Identify which cell holds the provided text, then report its [x, y] central coordinate. 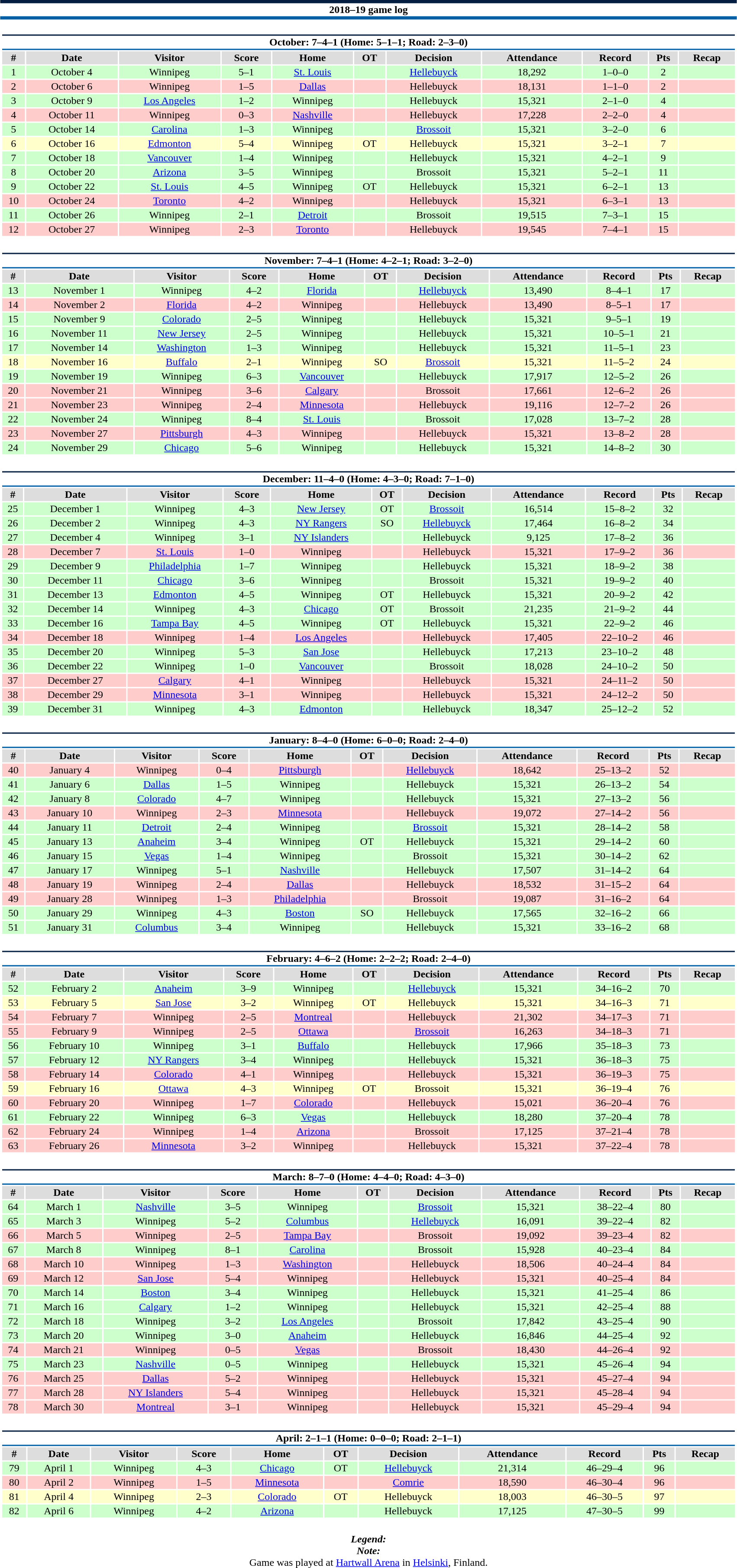
31–16–2 [613, 899]
16 [13, 333]
January 10 [69, 813]
51 [13, 928]
21,314 [512, 1468]
November: 7–4–1 (Home: 4–2–1; Road: 3–2–0) [368, 261]
21,235 [539, 609]
59 [13, 1089]
32–16–2 [613, 913]
17–8–2 [620, 538]
20–9–2 [620, 595]
February 10 [74, 1045]
10 [13, 201]
3–2–0 [616, 130]
February 5 [74, 1003]
15,021 [528, 1103]
March 28 [64, 1393]
27–14–2 [613, 813]
17,917 [538, 377]
69 [13, 1279]
53 [13, 1003]
February: 4–6–2 (Home: 2–2–2; Road: 2–4–0) [368, 958]
17,966 [528, 1045]
13–7–2 [619, 419]
December 29 [75, 695]
January 11 [69, 827]
17,228 [532, 115]
19,515 [532, 215]
October: 7–4–1 (Home: 5–1–1; Road: 2–3–0) [368, 42]
20 [13, 390]
April: 2–1–1 (Home: 0–0–0; Road: 2–1–1) [368, 1438]
January 13 [69, 842]
2–1–0 [616, 101]
26–13–2 [613, 785]
November 24 [79, 419]
45–26–4 [615, 1364]
18,347 [539, 709]
January 19 [69, 884]
9–5–1 [619, 319]
March 25 [64, 1378]
17,507 [527, 870]
28–14–2 [613, 827]
February 14 [74, 1074]
3–2–1 [616, 143]
41 [13, 785]
March 12 [64, 1279]
November 21 [79, 390]
8–5–1 [619, 305]
47 [13, 870]
34–18–3 [614, 1032]
10–5–1 [619, 333]
December 22 [75, 666]
31 [13, 595]
35–18–3 [614, 1045]
2018–19 game log [368, 10]
5–6 [254, 448]
December 9 [75, 566]
17,565 [527, 913]
January 31 [69, 928]
January 15 [69, 856]
16,846 [530, 1336]
79 [14, 1468]
19,072 [527, 813]
5–2–1 [616, 172]
January 17 [69, 870]
February 16 [74, 1089]
39 [13, 709]
16,514 [539, 509]
14–8–2 [619, 448]
February 24 [74, 1131]
67 [13, 1250]
Comrie [408, 1482]
18,003 [512, 1497]
December 7 [75, 552]
October 22 [72, 187]
37–20–4 [614, 1117]
18–9–2 [620, 566]
18,506 [530, 1264]
45–29–4 [615, 1407]
October 9 [72, 101]
39–23–4 [615, 1235]
0–3 [247, 115]
25 [13, 509]
8 [13, 172]
18,292 [532, 72]
19–9–2 [620, 580]
14 [13, 305]
9,125 [539, 538]
March 16 [64, 1307]
December 14 [75, 609]
55 [13, 1032]
December 16 [75, 623]
21–9–2 [620, 609]
3–0 [233, 1336]
17,464 [539, 523]
36–19–3 [614, 1074]
43 [13, 813]
March 3 [64, 1221]
December 4 [75, 538]
49 [13, 899]
October 18 [72, 158]
16,263 [528, 1032]
18,642 [527, 770]
47–30–5 [604, 1511]
April 4 [59, 1497]
18,532 [527, 884]
19,092 [530, 1235]
12–7–2 [619, 405]
January 28 [69, 899]
1–1–0 [616, 86]
25–12–2 [620, 709]
4–7 [224, 799]
16–8–2 [620, 523]
March 23 [64, 1364]
40–23–4 [615, 1250]
36–20–4 [614, 1103]
3 [13, 101]
44–25–4 [615, 1336]
46–29–4 [604, 1468]
November 16 [79, 362]
74 [13, 1350]
37 [13, 681]
40–25–4 [615, 1279]
33 [13, 623]
December 2 [75, 523]
41–25–4 [615, 1292]
0–4 [224, 770]
1–0–0 [616, 72]
4–2–1 [616, 158]
81 [14, 1497]
17,028 [538, 419]
18,280 [528, 1117]
57 [13, 1060]
17,213 [539, 652]
6–2–1 [616, 187]
24–12–2 [620, 695]
34–17–3 [614, 1017]
22–10–2 [620, 637]
22–9–2 [620, 623]
October 14 [72, 130]
24–11–2 [620, 681]
22 [13, 419]
February 26 [74, 1146]
October 27 [72, 229]
1 [13, 72]
37–22–4 [614, 1146]
April 1 [59, 1468]
27 [13, 538]
31–14–2 [613, 870]
March 1 [64, 1207]
February 2 [74, 988]
October 26 [72, 215]
December 18 [75, 637]
November 19 [79, 377]
61 [13, 1117]
February 9 [74, 1032]
38–22–4 [615, 1207]
March 30 [64, 1407]
March 14 [64, 1292]
11–5–2 [619, 362]
November 11 [79, 333]
23–10–2 [620, 652]
October 16 [72, 143]
24–10–2 [620, 666]
88 [665, 1307]
February 7 [74, 1017]
29–14–2 [613, 842]
36–18–3 [614, 1060]
5 [13, 130]
November 23 [79, 405]
25–13–2 [613, 770]
March 10 [64, 1264]
March 5 [64, 1235]
17,842 [530, 1321]
March: 8–7–0 (Home: 4–4–0; Road: 4–3–0) [368, 1177]
6–3–1 [616, 201]
8–4–1 [619, 291]
November 1 [79, 291]
October 6 [72, 86]
34–16–2 [614, 988]
October 4 [72, 72]
18,028 [539, 666]
December 27 [75, 681]
8–4 [254, 419]
December 20 [75, 652]
42–25–4 [615, 1307]
November 9 [79, 319]
7–3–1 [616, 215]
3–9 [248, 988]
April 2 [59, 1482]
November 29 [79, 448]
December 1 [75, 509]
15,928 [530, 1250]
45 [13, 842]
19,116 [538, 405]
45–28–4 [615, 1393]
March 8 [64, 1250]
January 6 [69, 785]
March 18 [64, 1321]
31–15–2 [613, 884]
46–30–5 [604, 1497]
15–8–2 [620, 509]
18 [13, 362]
December: 11–4–0 (Home: 4–3–0; Road: 7–1–0) [368, 479]
19,087 [527, 899]
44–26–4 [615, 1350]
April 6 [59, 1511]
18,131 [532, 86]
37–21–4 [614, 1131]
97 [659, 1497]
January 4 [69, 770]
February 12 [74, 1060]
72 [13, 1321]
8–1 [233, 1250]
99 [659, 1511]
17,405 [539, 637]
March 20 [64, 1336]
27–13–2 [613, 799]
18,430 [530, 1350]
65 [13, 1221]
35 [13, 652]
40–24–4 [615, 1264]
33–16–2 [613, 928]
January 29 [69, 913]
34–16–3 [614, 1003]
December 31 [75, 709]
December 11 [75, 580]
October 24 [72, 201]
36–19–4 [614, 1089]
43–25–4 [615, 1321]
29 [13, 566]
February 20 [74, 1103]
16,091 [530, 1221]
November 14 [79, 348]
12 [13, 229]
2–2–0 [616, 115]
January: 8–4–0 (Home: 6–0–0; Road: 2–4–0) [368, 740]
39–22–4 [615, 1221]
63 [13, 1146]
October 11 [72, 115]
December 13 [75, 595]
86 [665, 1292]
5–3 [247, 652]
12–5–2 [619, 377]
30–14–2 [613, 856]
7–4–1 [616, 229]
March 21 [64, 1350]
46–30–4 [604, 1482]
17–9–2 [620, 552]
45–27–4 [615, 1378]
77 [13, 1393]
November 2 [79, 305]
February 22 [74, 1117]
19,545 [532, 229]
18,590 [512, 1482]
11–5–1 [619, 348]
12–6–2 [619, 390]
90 [665, 1321]
January 8 [69, 799]
13–8–2 [619, 434]
17,661 [538, 390]
21,302 [528, 1017]
November 27 [79, 434]
October 20 [72, 172]
